For the text-containing cell, return its midpoint in [X, Y] coordinate format. 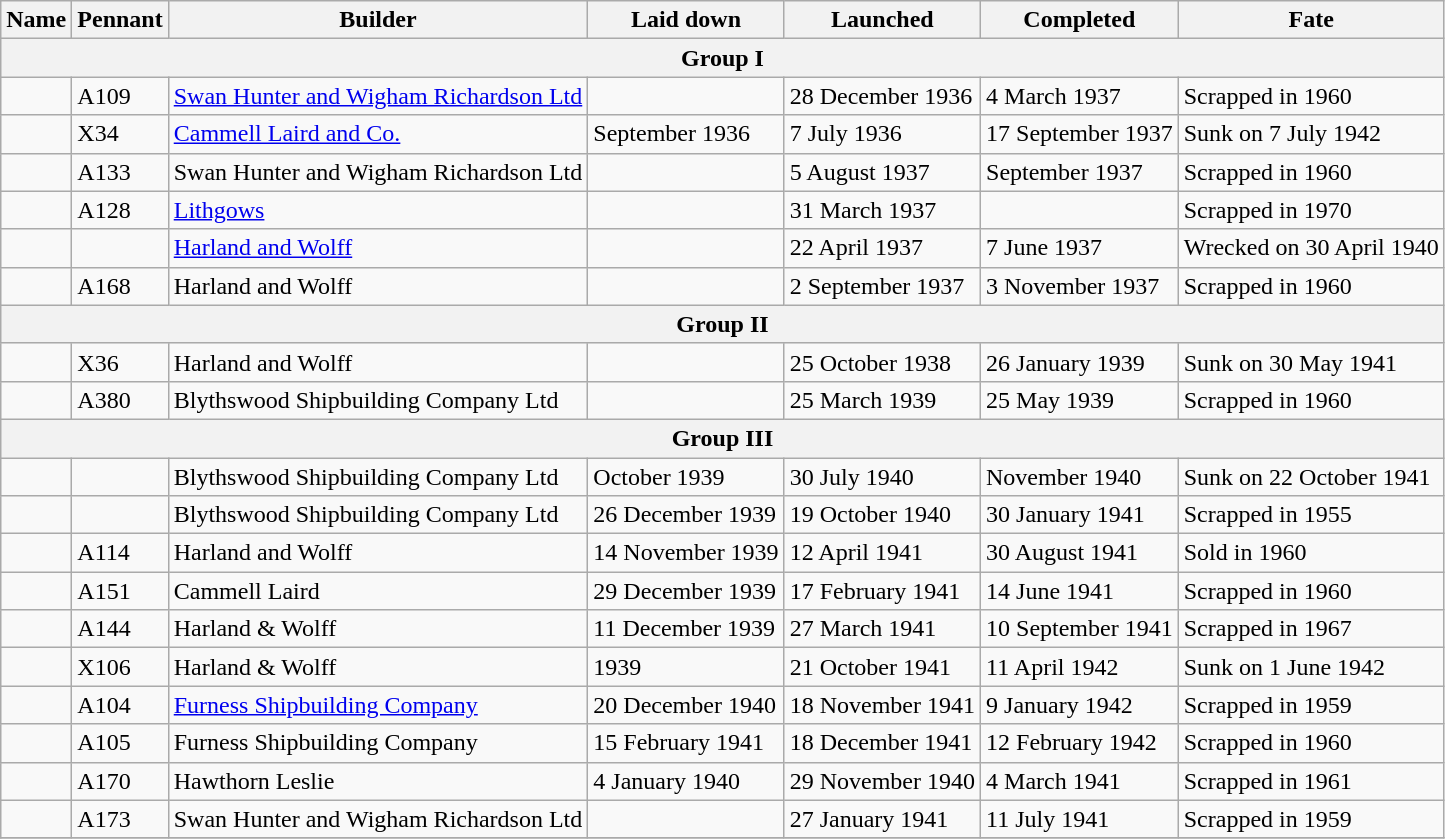
Sunk on 1 June 1942 [1311, 667]
25 March 1939 [882, 400]
29 December 1939 [686, 591]
A105 [120, 743]
30 January 1941 [1080, 515]
12 February 1942 [1080, 743]
X106 [120, 667]
4 March 1937 [1080, 96]
X34 [120, 134]
22 April 1937 [882, 248]
Cammell Laird and Co. [378, 134]
12 April 1941 [882, 553]
26 December 1939 [686, 515]
26 January 1939 [1080, 362]
Name [36, 20]
Builder [378, 20]
Laid down [686, 20]
Fate [1311, 20]
Scrapped in 1967 [1311, 629]
Group III [722, 438]
Pennant [120, 20]
7 July 1936 [882, 134]
20 December 1940 [686, 705]
25 October 1938 [882, 362]
Sunk on 30 May 1941 [1311, 362]
11 December 1939 [686, 629]
17 February 1941 [882, 591]
27 March 1941 [882, 629]
Wrecked on 30 April 1940 [1311, 248]
A144 [120, 629]
1939 [686, 667]
17 September 1937 [1080, 134]
A168 [120, 286]
4 March 1941 [1080, 781]
21 October 1941 [882, 667]
A133 [120, 172]
Sunk on 7 July 1942 [1311, 134]
Lithgows [378, 210]
November 1940 [1080, 477]
5 August 1937 [882, 172]
A104 [120, 705]
2 September 1937 [882, 286]
A151 [120, 591]
A114 [120, 553]
X36 [120, 362]
28 December 1936 [882, 96]
18 December 1941 [882, 743]
25 May 1939 [1080, 400]
Group II [722, 324]
September 1936 [686, 134]
15 February 1941 [686, 743]
11 April 1942 [1080, 667]
11 July 1941 [1080, 819]
14 November 1939 [686, 553]
Hawthorn Leslie [378, 781]
A173 [120, 819]
Sold in 1960 [1311, 553]
7 June 1937 [1080, 248]
30 July 1940 [882, 477]
4 January 1940 [686, 781]
30 August 1941 [1080, 553]
19 October 1940 [882, 515]
Sunk on 22 October 1941 [1311, 477]
A380 [120, 400]
18 November 1941 [882, 705]
October 1939 [686, 477]
Scrapped in 1970 [1311, 210]
Group I [722, 58]
Cammell Laird [378, 591]
10 September 1941 [1080, 629]
September 1937 [1080, 172]
29 November 1940 [882, 781]
Launched [882, 20]
27 January 1941 [882, 819]
14 June 1941 [1080, 591]
3 November 1937 [1080, 286]
A170 [120, 781]
A109 [120, 96]
A128 [120, 210]
Completed [1080, 20]
31 March 1937 [882, 210]
Scrapped in 1961 [1311, 781]
Scrapped in 1955 [1311, 515]
9 January 1942 [1080, 705]
